Search for the cell housing the specified text and yield its [X, Y] center coordinate. 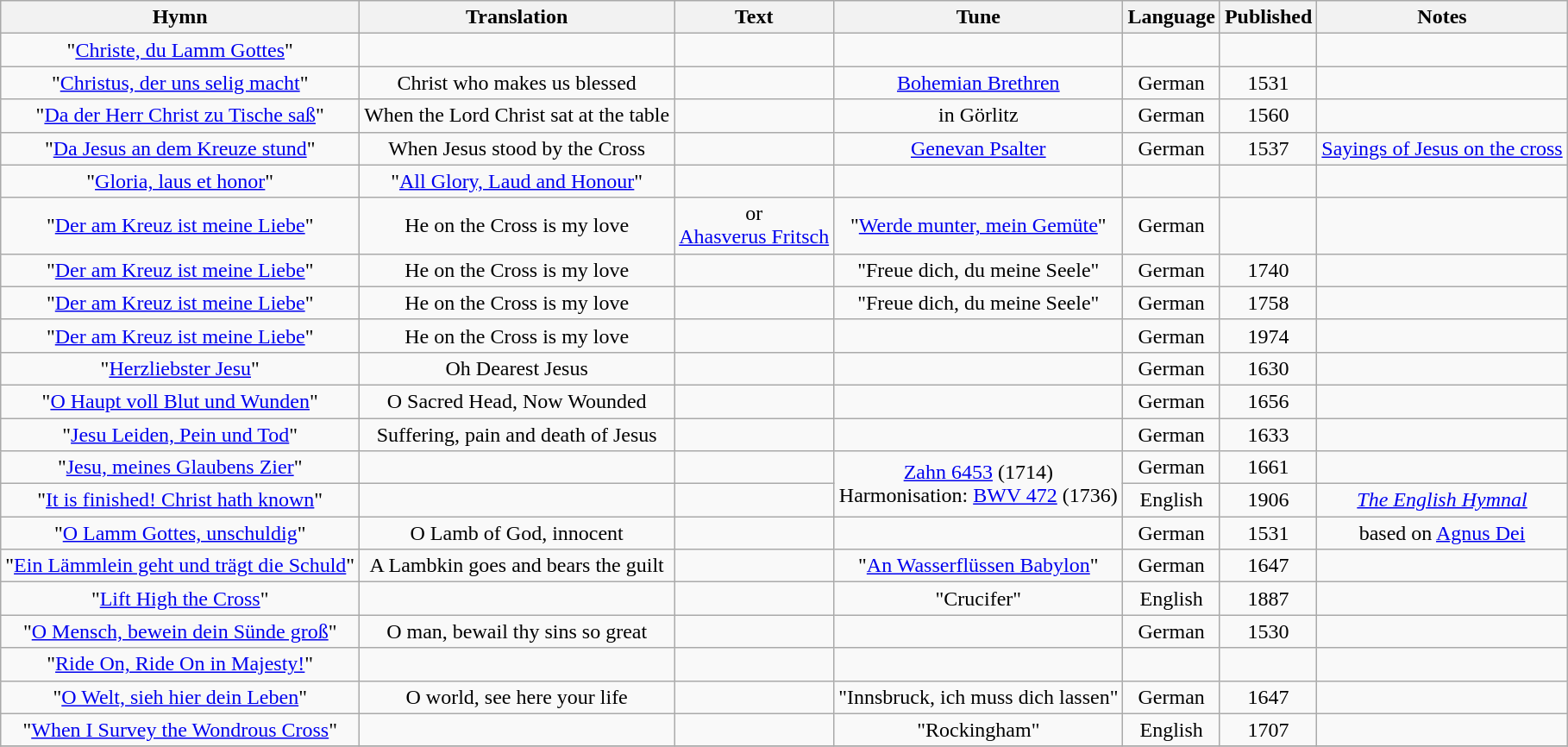
Suffering, pain and death of Jesus [517, 434]
1630 [1268, 368]
1656 [1268, 401]
O world, see here your life [517, 697]
O Sacred Head, Now Wounded [517, 401]
"O Lamm Gottes, unschuldig" [180, 533]
Tune [978, 17]
When the Lord Christ sat at the table [517, 116]
Hymn [180, 17]
O Lamb of God, innocent [517, 533]
Sayings of Jesus on the cross [1442, 148]
"Da Jesus an dem Kreuze stund" [180, 148]
The English Hymnal [1442, 500]
1974 [1268, 336]
"It is finished! Christ hath known" [180, 500]
1633 [1268, 434]
1906 [1268, 500]
When Jesus stood by the Cross [517, 148]
Published [1268, 17]
1707 [1268, 730]
A Lambkin goes and bears the guilt [517, 566]
"O Mensch, bewein dein Sünde groß" [180, 631]
Zahn 6453 (1714)Harmonisation: BWV 472 (1736) [978, 484]
in Görlitz [978, 116]
Bohemian Brethren [978, 83]
Genevan Psalter [978, 148]
"All Glory, Laud and Honour" [517, 181]
1661 [1268, 468]
1537 [1268, 148]
"Ein Lämmlein geht und trägt die Schuld" [180, 566]
"Herzliebster Jesu" [180, 368]
1740 [1268, 270]
Oh Dearest Jesus [517, 368]
1530 [1268, 631]
"Lift High the Cross" [180, 599]
"Jesu, meines Glaubens Zier" [180, 468]
Language [1171, 17]
"O Haupt voll Blut und Wunden" [180, 401]
based on Agnus Dei [1442, 533]
"Christus, der uns selig macht" [180, 83]
"Rockingham" [978, 730]
"Innsbruck, ich muss dich lassen" [978, 697]
"O Welt, sieh hier dein Leben" [180, 697]
Translation [517, 17]
"Gloria, laus et honor" [180, 181]
"Werde munter, mein Gemüte" [978, 226]
"Da der Herr Christ zu Tische saß" [180, 116]
1758 [1268, 303]
Notes [1442, 17]
"Crucifer" [978, 599]
orAhasverus Fritsch [754, 226]
"Christe, du Lamm Gottes" [180, 50]
1560 [1268, 116]
1887 [1268, 599]
O man, bewail thy sins so great [517, 631]
Christ who makes us blessed [517, 83]
"An Wasserflüssen Babylon" [978, 566]
Text [754, 17]
"When I Survey the Wondrous Cross" [180, 730]
"Ride On, Ride On in Majesty!" [180, 664]
"Jesu Leiden, Pein und Tod" [180, 434]
